Provide the (X, Y) coordinate of the cell's center where the given text is located.  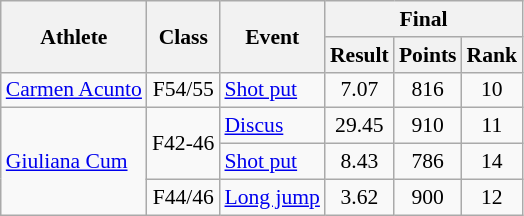
Discus (272, 126)
F44/46 (183, 197)
11 (492, 126)
Carmen Acunto (74, 90)
Final (424, 19)
29.45 (360, 126)
Result (360, 55)
Points (428, 55)
8.43 (360, 162)
12 (492, 197)
F42-46 (183, 144)
Giuliana Cum (74, 162)
Rank (492, 55)
F54/55 (183, 90)
900 (428, 197)
Class (183, 36)
786 (428, 162)
Athlete (74, 36)
Event (272, 36)
816 (428, 90)
3.62 (360, 197)
14 (492, 162)
10 (492, 90)
7.07 (360, 90)
910 (428, 126)
Long jump (272, 197)
